Output the (x, y) coordinate of the center of the cell containing the given text.  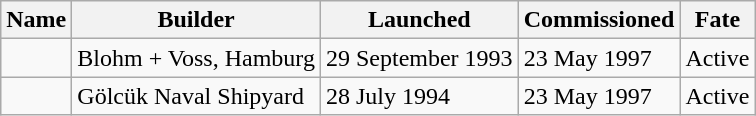
Name (36, 20)
Gölcük Naval Shipyard (196, 96)
Launched (419, 20)
Commissioned (599, 20)
28 July 1994 (419, 96)
Fate (718, 20)
29 September 1993 (419, 58)
Builder (196, 20)
Blohm + Voss, Hamburg (196, 58)
